Scan for the cell matching the given text and deliver its (X, Y) coordinate at center. 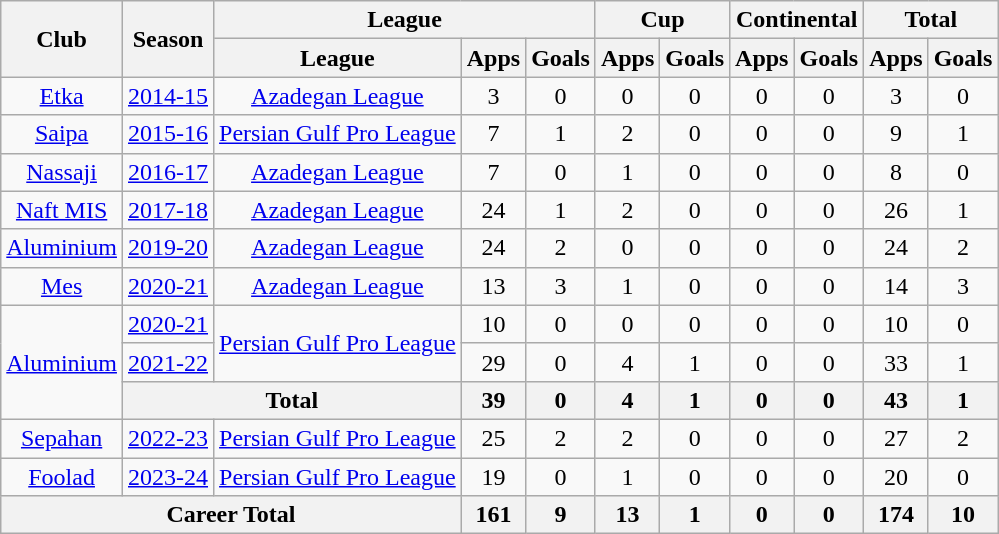
Saipa (62, 134)
2016-17 (168, 172)
20 (896, 477)
174 (896, 515)
Foolad (62, 477)
27 (896, 438)
2022-23 (168, 438)
2019-20 (168, 248)
Club (62, 39)
Naft MIS (62, 210)
2014-15 (168, 96)
2015-16 (168, 134)
43 (896, 400)
25 (493, 438)
161 (493, 515)
26 (896, 210)
29 (493, 362)
Etka (62, 96)
Season (168, 39)
33 (896, 362)
Sepahan (62, 438)
2017-18 (168, 210)
2023-24 (168, 477)
Mes (62, 286)
2021-22 (168, 362)
Career Total (231, 515)
39 (493, 400)
Continental (797, 20)
Nassaji (62, 172)
19 (493, 477)
8 (896, 172)
14 (896, 286)
Cup (662, 20)
